For the text-containing cell, return its midpoint in [x, y] coordinate format. 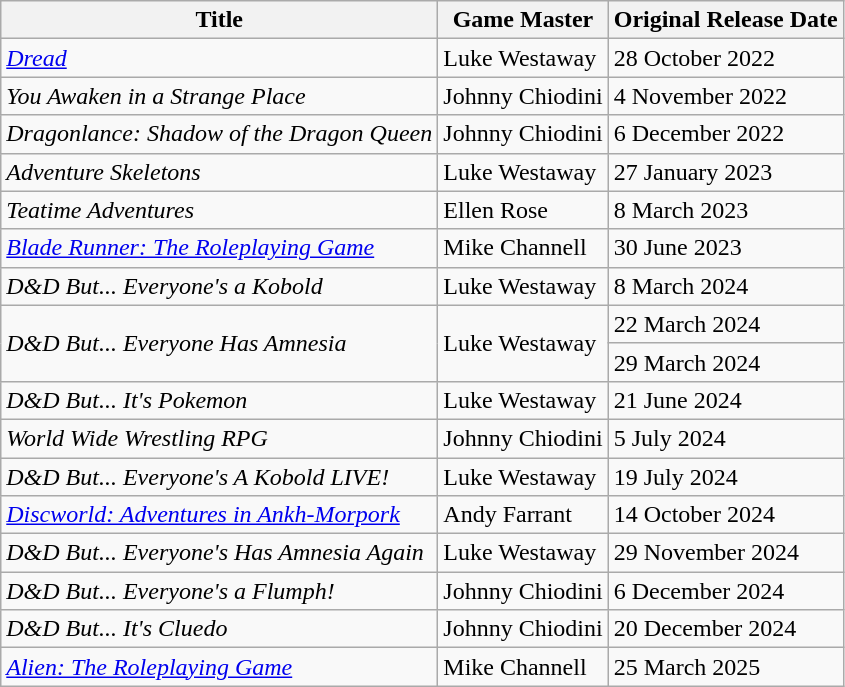
D&D But... It's Cluedo [220, 629]
Game Master [523, 20]
20 December 2024 [726, 629]
Original Release Date [726, 20]
Blade Runner: The Roleplaying Game [220, 248]
4 November 2022 [726, 96]
6 December 2022 [726, 134]
25 March 2025 [726, 667]
World Wide Wrestling RPG [220, 438]
Alien: The Roleplaying Game [220, 667]
Adventure Skeletons [220, 172]
5 July 2024 [726, 438]
27 January 2023 [726, 172]
Andy Farrant [523, 515]
22 March 2024 [726, 324]
14 October 2024 [726, 515]
19 July 2024 [726, 477]
28 October 2022 [726, 58]
Ellen Rose [523, 210]
6 December 2024 [726, 591]
21 June 2024 [726, 400]
D&D But... It's Pokemon [220, 400]
Teatime Adventures [220, 210]
D&D But... Everyone's Has Amnesia Again [220, 553]
29 March 2024 [726, 362]
Dragonlance: Shadow of the Dragon Queen [220, 134]
You Awaken in a Strange Place [220, 96]
D&D But... Everyone's a Kobold [220, 286]
D&D But... Everyone Has Amnesia [220, 343]
8 March 2023 [726, 210]
29 November 2024 [726, 553]
D&D But... Everyone's a Flumph! [220, 591]
30 June 2023 [726, 248]
Title [220, 20]
D&D But... Everyone's A Kobold LIVE! [220, 477]
8 March 2024 [726, 286]
Discworld: Adventures in Ankh-Morpork [220, 515]
Dread [220, 58]
